Detect which cell encompasses the target text, then output its (x, y) center coordinate. 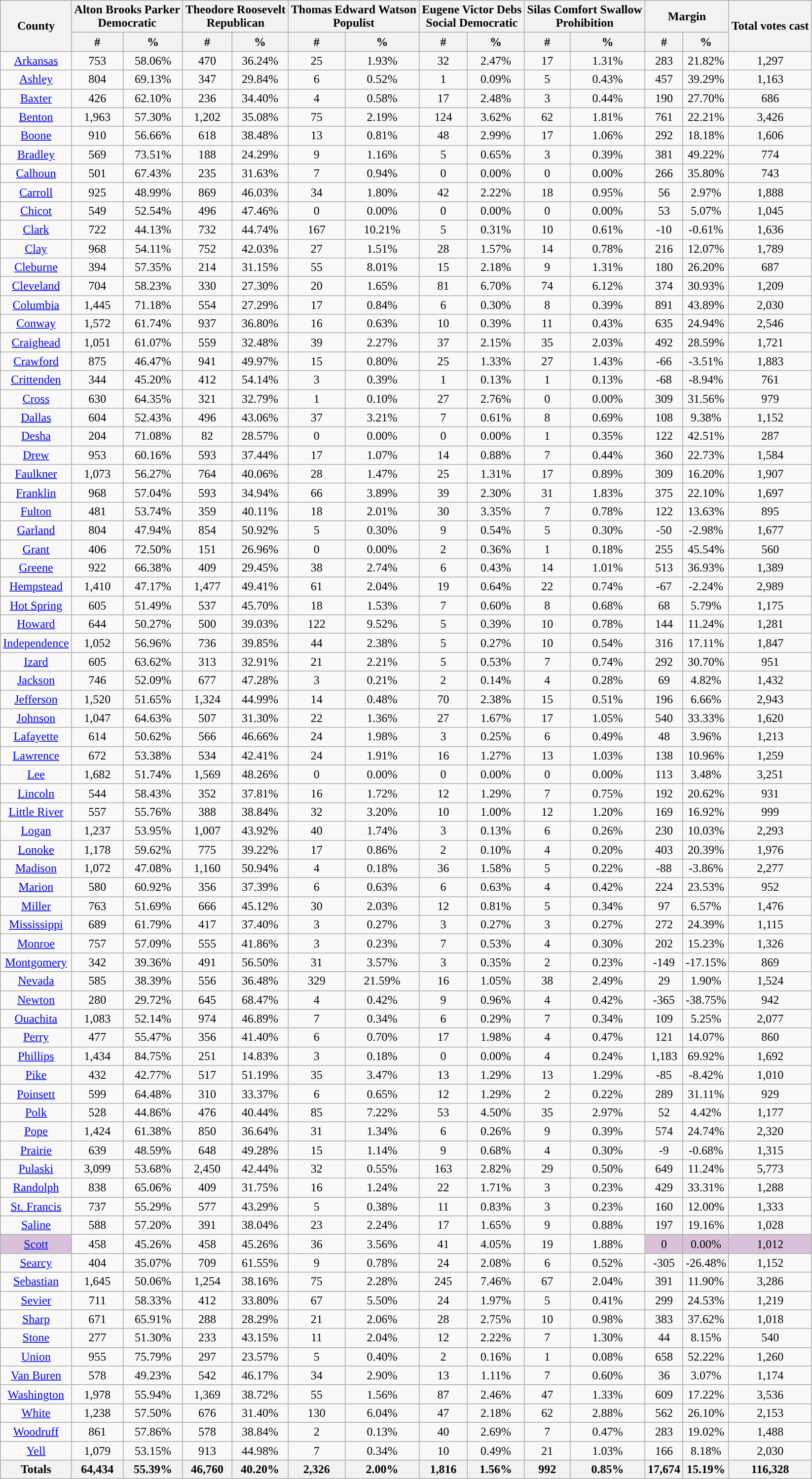
17,674 (664, 1470)
2,326 (317, 1470)
1.57% (496, 248)
0.16% (496, 1357)
56 (664, 192)
2.19% (382, 117)
-68 (664, 380)
763 (97, 906)
Pike (36, 1075)
Sharp (36, 1319)
47.28% (260, 681)
1,524 (770, 981)
537 (207, 606)
2.74% (382, 568)
1,488 (770, 1432)
1,183 (664, 1056)
992 (548, 1470)
5.07% (705, 211)
-9 (664, 1150)
65.06% (153, 1188)
-149 (664, 962)
2,450 (207, 1169)
56.27% (153, 474)
21.59% (382, 981)
10.03% (705, 831)
Desha (36, 436)
Hempstead (36, 587)
342 (97, 962)
Howard (36, 624)
12.07% (705, 248)
Boone (36, 136)
1.81% (608, 117)
61.07% (153, 342)
955 (97, 1357)
1,051 (97, 342)
404 (97, 1263)
64.35% (153, 399)
42 (443, 192)
507 (207, 718)
0.55% (382, 1169)
144 (664, 624)
534 (207, 756)
-8.42% (705, 1075)
26.20% (705, 267)
42.51% (705, 436)
609 (664, 1394)
0.96% (496, 1000)
24.94% (705, 324)
42.77% (153, 1075)
68.47% (260, 1000)
-10 (664, 229)
330 (207, 286)
235 (207, 173)
775 (207, 849)
41 (443, 1244)
24.53% (705, 1300)
6.04% (382, 1413)
1,907 (770, 474)
381 (664, 154)
838 (97, 1188)
43.89% (705, 305)
Randolph (36, 1188)
375 (664, 493)
39.85% (260, 643)
321 (207, 399)
50.94% (260, 869)
19.02% (705, 1432)
52.09% (153, 681)
44.86% (153, 1112)
66.38% (153, 568)
1.91% (382, 756)
2.06% (382, 1319)
588 (97, 1225)
42.44% (260, 1169)
11.90% (705, 1282)
163 (443, 1169)
27.70% (705, 98)
743 (770, 173)
233 (207, 1338)
39.03% (260, 624)
Polk (36, 1112)
40.06% (260, 474)
Arkansas (36, 61)
3.48% (705, 774)
2,293 (770, 831)
1,445 (97, 305)
Conway (36, 324)
266 (664, 173)
577 (207, 1207)
1,288 (770, 1188)
224 (664, 887)
Thomas Edward WatsonPopulist (353, 17)
Benton (36, 117)
46.03% (260, 192)
999 (770, 812)
57.30% (153, 117)
644 (97, 624)
757 (97, 944)
2.76% (496, 399)
-365 (664, 1000)
1,174 (770, 1375)
746 (97, 681)
29.84% (260, 79)
1,260 (770, 1357)
Pulaski (36, 1169)
17.22% (705, 1394)
1.06% (608, 136)
922 (97, 568)
709 (207, 1263)
1,636 (770, 229)
-26.48% (705, 1263)
51.19% (260, 1075)
1,209 (770, 286)
54.11% (153, 248)
236 (207, 98)
55.29% (153, 1207)
46.66% (260, 737)
33.37% (260, 1094)
0.83% (496, 1207)
3.56% (382, 1244)
854 (207, 530)
1,178 (97, 849)
52.14% (153, 1019)
2.49% (608, 981)
24.74% (705, 1131)
70 (443, 699)
Clay (36, 248)
1.24% (382, 1188)
0.40% (382, 1357)
0.31% (496, 229)
1.90% (705, 981)
60.16% (153, 455)
1.11% (496, 1375)
29.45% (260, 568)
44.74% (260, 229)
Eugene Victor DebsSocial Democratic (472, 17)
604 (97, 417)
55.47% (153, 1037)
359 (207, 511)
671 (97, 1319)
1,237 (97, 831)
1,072 (97, 869)
48.26% (260, 774)
13.63% (705, 511)
1,620 (770, 718)
0.95% (608, 192)
2.00% (382, 1470)
580 (97, 887)
32.48% (260, 342)
Johnson (36, 718)
0.29% (496, 1019)
1,219 (770, 1300)
952 (770, 887)
49.22% (705, 154)
316 (664, 643)
687 (770, 267)
Grant (36, 549)
Yell (36, 1450)
27.30% (260, 286)
1,682 (97, 774)
75.79% (153, 1357)
51.69% (153, 906)
20.62% (705, 793)
287 (770, 436)
Nevada (36, 981)
Little River (36, 812)
12.00% (705, 1207)
1.53% (382, 606)
1,238 (97, 1413)
1.67% (496, 718)
Silas Comfort SwallowProhibition (585, 17)
Dallas (36, 417)
1,978 (97, 1394)
3.21% (382, 417)
26.96% (260, 549)
39.29% (705, 79)
394 (97, 267)
Phillips (36, 1056)
31.15% (260, 267)
Lee (36, 774)
492 (664, 342)
44.98% (260, 1450)
108 (664, 417)
672 (97, 756)
2,320 (770, 1131)
Saline (36, 1225)
55.39% (153, 1470)
9.38% (705, 417)
1,010 (770, 1075)
16.20% (705, 474)
45.12% (260, 906)
1,697 (770, 493)
Mississippi (36, 925)
1.20% (608, 812)
1,692 (770, 1056)
23 (317, 1225)
1,520 (97, 699)
33.31% (705, 1188)
3.35% (496, 511)
58.43% (153, 793)
288 (207, 1319)
Izard (36, 662)
599 (97, 1094)
979 (770, 399)
Marion (36, 887)
925 (97, 192)
121 (664, 1037)
566 (207, 737)
347 (207, 79)
1,324 (207, 699)
477 (97, 1037)
57.35% (153, 267)
3.07% (705, 1375)
3.57% (382, 962)
60.92% (153, 887)
0.28% (608, 681)
937 (207, 324)
2.21% (382, 662)
34.40% (260, 98)
166 (664, 1450)
-2.24% (705, 587)
Theodore RooseveltRepublican (235, 17)
3,099 (97, 1169)
38.72% (260, 1394)
Bradley (36, 154)
204 (97, 436)
Prairie (36, 1150)
Calhoun (36, 173)
251 (207, 1056)
72.50% (153, 549)
Stone (36, 1338)
2.47% (496, 61)
1.14% (382, 1150)
891 (664, 305)
704 (97, 286)
352 (207, 793)
32.79% (260, 399)
1.51% (382, 248)
26.10% (705, 1413)
51.30% (153, 1338)
39.22% (260, 849)
48.99% (153, 192)
2.28% (382, 1282)
1,047 (97, 718)
297 (207, 1357)
37.81% (260, 793)
245 (443, 1282)
47.94% (153, 530)
51.65% (153, 699)
2.46% (496, 1394)
0.20% (608, 849)
544 (97, 793)
2.48% (496, 98)
58.23% (153, 286)
17.11% (705, 643)
33.80% (260, 1300)
1,083 (97, 1019)
Pope (36, 1131)
0.86% (382, 849)
850 (207, 1131)
Total votes cast (770, 26)
8.01% (382, 267)
860 (770, 1037)
1,281 (770, 624)
28.59% (705, 342)
1.43% (608, 361)
Lafayette (36, 737)
1.01% (608, 568)
559 (207, 342)
61.55% (260, 1263)
1,052 (97, 643)
9.52% (382, 624)
0.50% (608, 1169)
42.03% (260, 248)
61 (317, 587)
Jefferson (36, 699)
58.06% (153, 61)
43.92% (260, 831)
Lincoln (36, 793)
1,297 (770, 61)
116,328 (770, 1470)
4.82% (705, 681)
63.62% (153, 662)
1,007 (207, 831)
951 (770, 662)
910 (97, 136)
1,028 (770, 1225)
22.10% (705, 493)
42.41% (260, 756)
14.07% (705, 1037)
1.16% (382, 154)
0.69% (608, 417)
7.22% (382, 1112)
23.53% (705, 887)
4.42% (705, 1112)
41.86% (260, 944)
666 (207, 906)
55.94% (153, 1394)
202 (664, 944)
3,251 (770, 774)
1,410 (97, 587)
40.20% (260, 1470)
Chicot (36, 211)
752 (207, 248)
1.00% (496, 812)
Independence (36, 643)
109 (664, 1019)
196 (664, 699)
Margin (687, 17)
2.24% (382, 1225)
40.44% (260, 1112)
Logan (36, 831)
0.94% (382, 173)
Lawrence (36, 756)
1,883 (770, 361)
Cross (36, 399)
Carroll (36, 192)
38.39% (153, 981)
0.64% (496, 587)
732 (207, 229)
569 (97, 154)
1,432 (770, 681)
Searcy (36, 1263)
1,045 (770, 211)
0.41% (608, 1300)
476 (207, 1112)
216 (664, 248)
71.18% (153, 305)
649 (664, 1169)
272 (664, 925)
2,989 (770, 587)
Jackson (36, 681)
255 (664, 549)
1,476 (770, 906)
34.94% (260, 493)
3.96% (705, 737)
67.43% (153, 173)
57.20% (153, 1225)
37.62% (705, 1319)
124 (443, 117)
280 (97, 1000)
38.16% (260, 1282)
Sebastian (36, 1282)
1,569 (207, 774)
2,077 (770, 1019)
1,369 (207, 1394)
1,259 (770, 756)
Monroe (36, 944)
31.30% (260, 718)
-66 (664, 361)
711 (97, 1300)
-17.15% (705, 962)
Ashley (36, 79)
28.57% (260, 436)
84.75% (153, 1056)
51.74% (153, 774)
1,079 (97, 1450)
-0.68% (705, 1150)
Craighead (36, 342)
528 (97, 1112)
1,963 (97, 117)
37.40% (260, 925)
White (36, 1413)
66 (317, 493)
22.73% (705, 455)
753 (97, 61)
24.29% (260, 154)
31.56% (705, 399)
1,160 (207, 869)
0.14% (496, 681)
48.59% (153, 1150)
69.13% (153, 79)
Greene (36, 568)
38.04% (260, 1225)
2,277 (770, 869)
43.15% (260, 1338)
56.50% (260, 962)
15.19% (705, 1470)
8.15% (705, 1338)
36.80% (260, 324)
556 (207, 981)
Cleburne (36, 267)
87 (443, 1394)
677 (207, 681)
1.36% (382, 718)
49.41% (260, 587)
310 (207, 1094)
2,943 (770, 699)
470 (207, 61)
51.49% (153, 606)
20.39% (705, 849)
0.98% (608, 1319)
3,286 (770, 1282)
52.22% (705, 1357)
46.17% (260, 1375)
406 (97, 549)
Ouachita (36, 1019)
1,888 (770, 192)
953 (97, 455)
57.09% (153, 944)
Faulkner (36, 474)
3.20% (382, 812)
180 (664, 267)
40.11% (260, 511)
6.12% (608, 286)
Columbia (36, 305)
2.75% (496, 1319)
517 (207, 1075)
648 (207, 1150)
560 (770, 549)
197 (664, 1225)
35.07% (153, 1263)
5.25% (705, 1019)
29.72% (153, 1000)
513 (664, 568)
0.21% (382, 681)
30.93% (705, 286)
1.72% (382, 793)
47.46% (260, 211)
35.80% (705, 173)
0.89% (608, 474)
Van Buren (36, 1375)
2.90% (382, 1375)
1,434 (97, 1056)
0.58% (382, 98)
5.79% (705, 606)
56.66% (153, 136)
6.57% (705, 906)
37.39% (260, 887)
-38.75% (705, 1000)
23.57% (260, 1357)
49.23% (153, 1375)
36.93% (705, 568)
57.86% (153, 1432)
Alton Brooks ParkerDemocratic (127, 17)
1,424 (97, 1131)
188 (207, 154)
64,434 (97, 1470)
49.97% (260, 361)
-0.61% (705, 229)
18.18% (705, 136)
47.08% (153, 869)
3.89% (382, 493)
61.79% (153, 925)
64.63% (153, 718)
69 (664, 681)
59.62% (153, 849)
57.04% (153, 493)
14.83% (260, 1056)
1.58% (496, 869)
6.66% (705, 699)
50.62% (153, 737)
618 (207, 136)
3.62% (496, 117)
74 (548, 286)
1,012 (770, 1244)
27.29% (260, 305)
Crittenden (36, 380)
7.46% (496, 1282)
68 (664, 606)
Crawford (36, 361)
0.84% (382, 305)
Baxter (36, 98)
53.74% (153, 511)
County (36, 26)
645 (207, 1000)
130 (317, 1413)
30.70% (705, 662)
36.48% (260, 981)
1,326 (770, 944)
574 (664, 1131)
1.88% (608, 1244)
53.68% (153, 1169)
-50 (664, 530)
15.23% (705, 944)
138 (664, 756)
630 (97, 399)
4.50% (496, 1112)
38.48% (260, 136)
43.06% (260, 417)
3,536 (770, 1394)
Poinsett (36, 1094)
313 (207, 662)
Washington (36, 1394)
5.50% (382, 1300)
4.05% (496, 1244)
64.48% (153, 1094)
Woodruff (36, 1432)
39.36% (153, 962)
1,177 (770, 1112)
0.08% (608, 1357)
2.01% (382, 511)
0.75% (608, 793)
113 (664, 774)
501 (97, 173)
20 (317, 286)
46.89% (260, 1019)
47.17% (153, 587)
1,606 (770, 136)
0.24% (608, 1056)
22.21% (705, 117)
50.06% (153, 1282)
230 (664, 831)
69.92% (705, 1056)
10.96% (705, 756)
426 (97, 98)
3.47% (382, 1075)
457 (664, 79)
913 (207, 1450)
55.76% (153, 812)
5,773 (770, 1169)
32.91% (260, 662)
Perry (36, 1037)
53.38% (153, 756)
31.40% (260, 1413)
31.75% (260, 1188)
49.28% (260, 1150)
1.30% (608, 1338)
1,721 (770, 342)
44.99% (260, 699)
Lonoke (36, 849)
41.40% (260, 1037)
2.15% (496, 342)
71.08% (153, 436)
53.15% (153, 1450)
-305 (664, 1263)
2.99% (496, 136)
-67 (664, 587)
1,645 (97, 1282)
19.16% (705, 1225)
542 (207, 1375)
52.43% (153, 417)
0.48% (382, 699)
35.08% (260, 117)
45.20% (153, 380)
1.34% (382, 1131)
554 (207, 305)
46.47% (153, 361)
289 (664, 1094)
1,847 (770, 643)
St. Francis (36, 1207)
3,426 (770, 117)
21.82% (705, 61)
2.30% (496, 493)
875 (97, 361)
-3.51% (705, 361)
53.95% (153, 831)
28.29% (260, 1319)
1,477 (207, 587)
33.33% (705, 718)
43.29% (260, 1207)
0.80% (382, 361)
360 (664, 455)
2.27% (382, 342)
1,175 (770, 606)
1.74% (382, 831)
62.10% (153, 98)
974 (207, 1019)
557 (97, 812)
-88 (664, 869)
36.64% (260, 1131)
-85 (664, 1075)
2.82% (496, 1169)
37.44% (260, 455)
500 (207, 624)
1,163 (770, 79)
1,677 (770, 530)
-3.86% (705, 869)
722 (97, 229)
329 (317, 981)
73.51% (153, 154)
46,760 (207, 1470)
277 (97, 1338)
1,584 (770, 455)
24.39% (705, 925)
31.11% (705, 1094)
45.54% (705, 549)
388 (207, 812)
97 (664, 906)
1.47% (382, 474)
45.70% (260, 606)
214 (207, 267)
Garland (36, 530)
1.83% (608, 493)
Drew (36, 455)
61.74% (153, 324)
0.38% (382, 1207)
-8.94% (705, 380)
56.96% (153, 643)
10.21% (382, 229)
169 (664, 812)
555 (207, 944)
374 (664, 286)
31.63% (260, 173)
Scott (36, 1244)
167 (317, 229)
686 (770, 98)
562 (664, 1413)
0.70% (382, 1037)
6.70% (496, 286)
417 (207, 925)
1,976 (770, 849)
65.91% (153, 1319)
1.93% (382, 61)
929 (770, 1094)
Hot Spring (36, 606)
737 (97, 1207)
941 (207, 361)
81 (443, 286)
931 (770, 793)
549 (97, 211)
54.14% (260, 380)
Madison (36, 869)
764 (207, 474)
52 (664, 1112)
383 (664, 1319)
1,333 (770, 1207)
895 (770, 511)
151 (207, 549)
0.51% (608, 699)
736 (207, 643)
44.13% (153, 229)
1,816 (443, 1470)
658 (664, 1357)
344 (97, 380)
Miller (36, 906)
85 (317, 1112)
614 (97, 737)
2.08% (496, 1263)
429 (664, 1188)
57.50% (153, 1413)
1,115 (770, 925)
50.27% (153, 624)
82 (207, 436)
635 (664, 324)
491 (207, 962)
1,572 (97, 324)
481 (97, 511)
639 (97, 1150)
52.54% (153, 211)
1,789 (770, 248)
1.27% (496, 756)
50.92% (260, 530)
1,389 (770, 568)
1,315 (770, 1150)
2,153 (770, 1413)
1,073 (97, 474)
689 (97, 925)
Franklin (36, 493)
8.18% (705, 1450)
585 (97, 981)
0.25% (496, 737)
Sevier (36, 1300)
2.88% (608, 1413)
1,018 (770, 1319)
403 (664, 849)
1,254 (207, 1282)
0.09% (496, 79)
774 (770, 154)
1.97% (496, 1300)
Cleveland (36, 286)
942 (770, 1000)
Newton (36, 1000)
1,213 (770, 737)
Fulton (36, 511)
Union (36, 1357)
0.36% (496, 549)
1.80% (382, 192)
58.33% (153, 1300)
2,546 (770, 324)
1.71% (496, 1188)
2.69% (496, 1432)
160 (664, 1207)
Clark (36, 229)
299 (664, 1300)
1,202 (207, 117)
432 (97, 1075)
Montgomery (36, 962)
190 (664, 98)
1.07% (382, 455)
861 (97, 1432)
16.92% (705, 812)
192 (664, 793)
0.85% (608, 1470)
Totals (36, 1470)
-2.98% (705, 530)
36.24% (260, 61)
676 (207, 1413)
61.38% (153, 1131)
